From the cell containing the given text, extract its center point as [X, Y] coordinate. 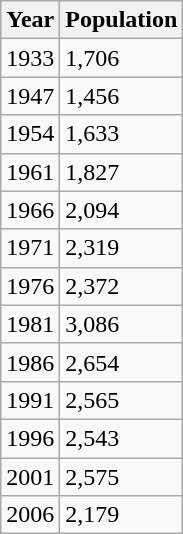
2,094 [122, 210]
1976 [30, 286]
2,654 [122, 362]
1,633 [122, 134]
2,543 [122, 438]
Population [122, 20]
1933 [30, 58]
3,086 [122, 324]
1,706 [122, 58]
1954 [30, 134]
1947 [30, 96]
1996 [30, 438]
2006 [30, 515]
2,372 [122, 286]
1966 [30, 210]
2001 [30, 477]
2,179 [122, 515]
Year [30, 20]
1,456 [122, 96]
2,319 [122, 248]
1971 [30, 248]
1981 [30, 324]
2,565 [122, 400]
1986 [30, 362]
2,575 [122, 477]
1991 [30, 400]
1,827 [122, 172]
1961 [30, 172]
